Locate the cell with the specified text and output its (X, Y) center coordinate. 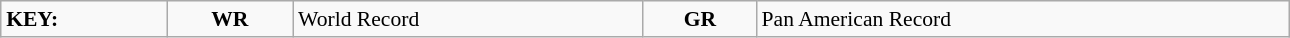
GR (700, 19)
Pan American Record (1023, 19)
World Record (468, 19)
KEY: (84, 19)
WR (230, 19)
